Capture the cell that displays the provided text and extract its (x, y) central coordinate. 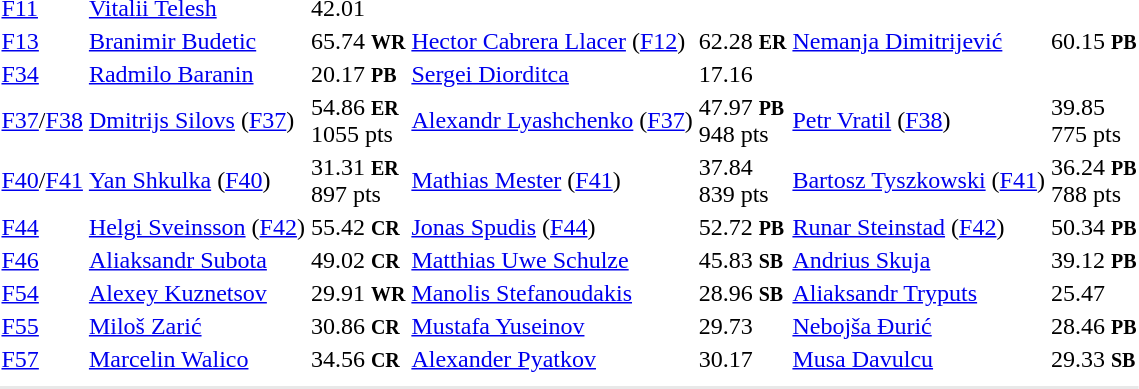
F54 (42, 293)
55.42 CR (358, 227)
25.47 (1094, 293)
Mathias Mester (F41) (552, 180)
37.84 839 pts (742, 180)
Helgi Sveinsson (F42) (196, 227)
Matthias Uwe Schulze (552, 260)
39.12 PB (1094, 260)
Andrius Skuja (919, 260)
Bartosz Tyszkowski (F41) (919, 180)
60.15 PB (1094, 41)
28.46 PB (1094, 326)
29.33 SB (1094, 359)
Hector Cabrera Llacer (F12) (552, 41)
Manolis Stefanoudakis (552, 293)
Marcelin Walico (196, 359)
Petr Vratil (F38) (919, 120)
Miloš Zarić (196, 326)
45.83 SB (742, 260)
Radmilo Baranin (196, 74)
F34 (42, 74)
Alexander Pyatkov (552, 359)
Branimir Budetic (196, 41)
F44 (42, 227)
47.97 PB948 pts (742, 120)
Jonas Spudis (F44) (552, 227)
34.56 CR (358, 359)
Dmitrijs Silovs (F37) (196, 120)
Alexey Kuznetsov (196, 293)
Alexandr Lyashchenko (F37) (552, 120)
F57 (42, 359)
F40/F41 (42, 180)
Aliaksandr Subota (196, 260)
Yan Shkulka (F40) (196, 180)
29.73 (742, 326)
F55 (42, 326)
20.17 PB (358, 74)
Aliaksandr Tryputs (919, 293)
39.85775 pts (1094, 120)
62.28 ER (742, 41)
Musa Davulcu (919, 359)
30.86 CR (358, 326)
Nemanja Dimitrijević (919, 41)
Sergei Diorditca (552, 74)
30.17 (742, 359)
36.24 PB788 pts (1094, 180)
31.31 ER897 pts (358, 180)
50.34 PB (1094, 227)
Mustafa Yuseinov (552, 326)
F13 (42, 41)
65.74 WR (358, 41)
28.96 SB (742, 293)
49.02 CR (358, 260)
29.91 WR (358, 293)
F37/F38 (42, 120)
Nebojša Đurić (919, 326)
52.72 PB (742, 227)
54.86 ER1055 pts (358, 120)
Runar Steinstad (F42) (919, 227)
F46 (42, 260)
17.16 (742, 74)
